Return the [X, Y] coordinate for the center point of the cell that contains the specified text.  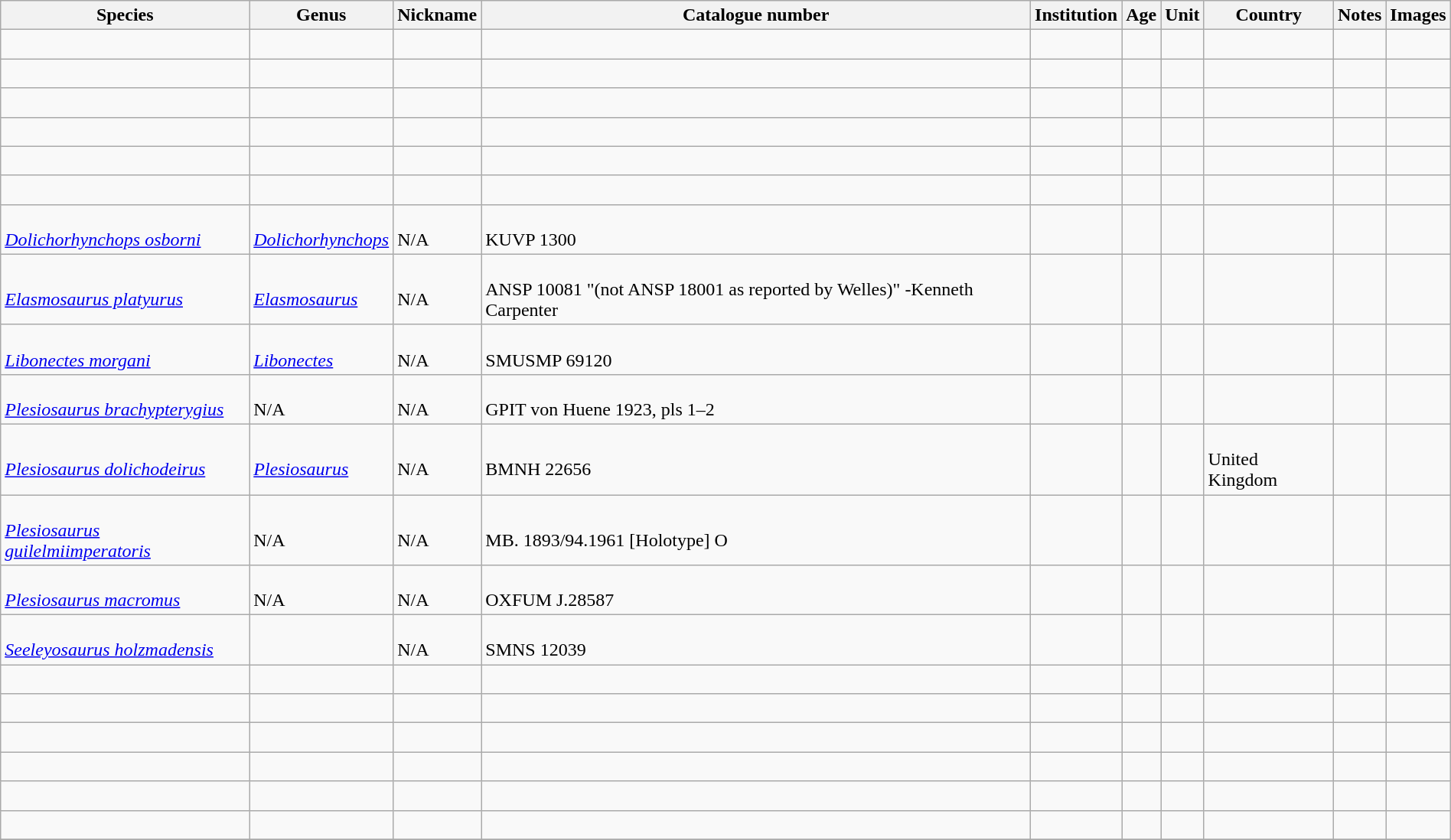
Images [1418, 15]
Catalogue number [756, 15]
Libonectes [321, 349]
Plesiosaurus macromus [126, 591]
OXFUM J.28587 [756, 591]
SMUSMP 69120 [756, 349]
BMNH 22656 [756, 459]
Elasmosaurus [321, 289]
Libonectes morgani [126, 349]
KUVP 1300 [756, 230]
Elasmosaurus platyurus [126, 289]
Plesiosaurus guilelmiimperatoris [126, 529]
GPIT von Huene 1923, pls 1–2 [756, 399]
ANSP 10081 "(not ANSP 18001 as reported by Welles)" -Kenneth Carpenter [756, 289]
Notes [1359, 15]
Nickname [438, 15]
Dolichorhynchops osborni [126, 230]
MB. 1893/94.1961 [Holotype] O [756, 529]
Dolichorhynchops [321, 230]
Seeleyosaurus holzmadensis [126, 640]
Country [1269, 15]
Plesiosaurus brachypterygius [126, 399]
Age [1142, 15]
Institution [1076, 15]
Genus [321, 15]
Species [126, 15]
Unit [1182, 15]
SMNS 12039 [756, 640]
Plesiosaurus [321, 459]
Plesiosaurus dolichodeirus [126, 459]
United Kingdom [1269, 459]
